Extract the (X, Y) coordinate from the center of the cell holding the provided text.  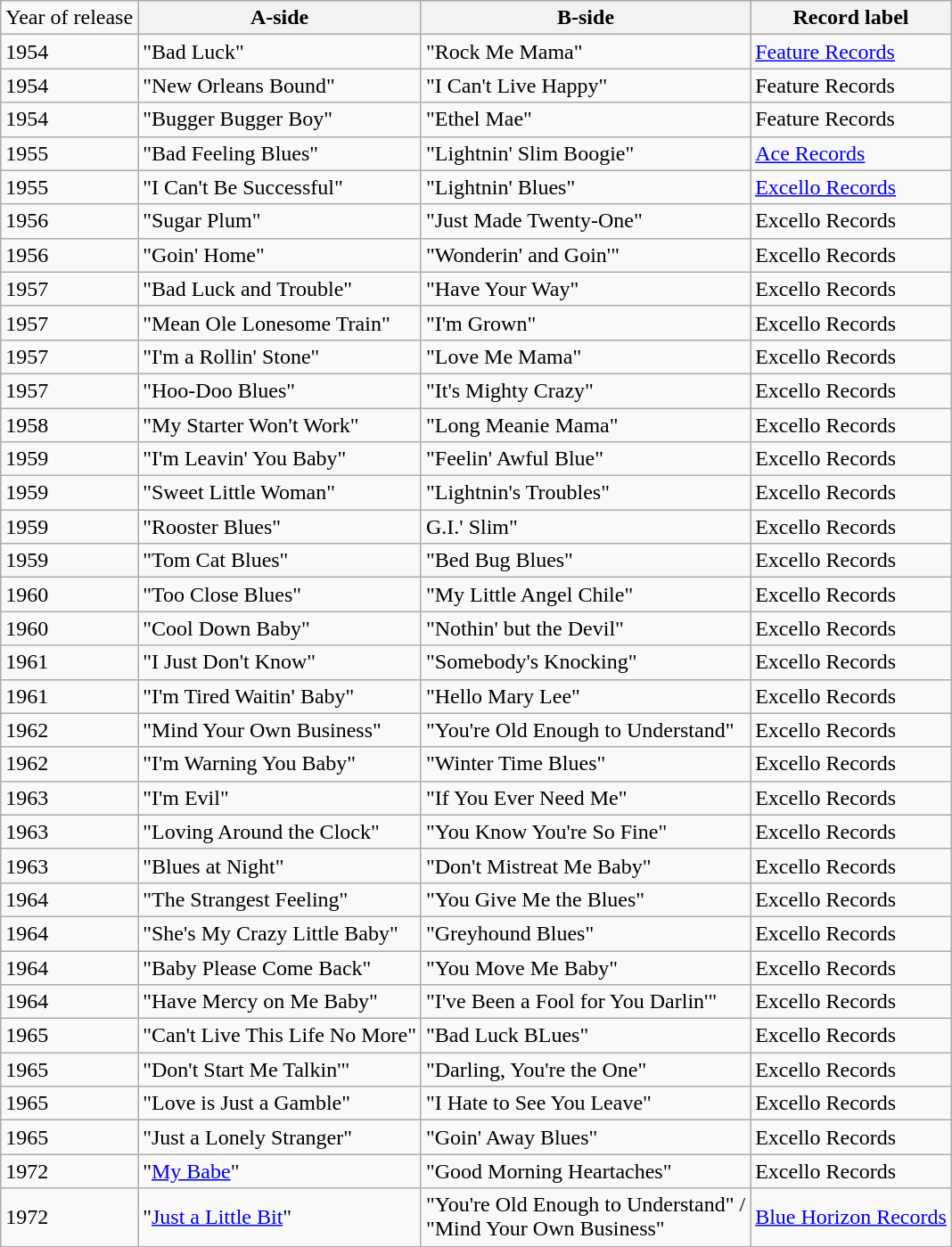
"Mind Your Own Business" (280, 730)
"I'm a Rollin' Stone" (280, 357)
Blue Horizon Records (851, 1218)
"You're Old Enough to Understand" /"Mind Your Own Business" (585, 1218)
"Have Your Way" (585, 289)
"New Orleans Bound" (280, 86)
"Can't Live This Life No More" (280, 1036)
"My Babe" (280, 1171)
"Lightnin's Troubles" (585, 493)
"Bugger Bugger Boy" (280, 119)
"Tom Cat Blues" (280, 561)
"Good Morning Heartaches" (585, 1171)
"Bed Bug Blues" (585, 561)
"Feelin' Awful Blue" (585, 459)
1958 (70, 425)
"Just a Lonely Stranger" (280, 1137)
"Don't Mistreat Me Baby" (585, 866)
"Somebody's Knocking" (585, 662)
"Lightnin' Blues" (585, 187)
"Just Made Twenty-One" (585, 221)
"Baby Please Come Back" (280, 967)
"She's My Crazy Little Baby" (280, 933)
Ace Records (851, 153)
"Don't Start Me Talkin'" (280, 1070)
"It's Mighty Crazy" (585, 390)
"I Can't Live Happy" (585, 86)
"My Starter Won't Work" (280, 425)
"Love Me Mama" (585, 357)
"Bad Luck" (280, 52)
"Mean Ole Lonesome Train" (280, 323)
"Just a Little Bit" (280, 1218)
"I'm Tired Waitin' Baby" (280, 696)
"Ethel Mae" (585, 119)
"Goin' Home" (280, 255)
"I'm Warning You Baby" (280, 764)
"Loving Around the Clock" (280, 832)
"I'm Grown" (585, 323)
"Winter Time Blues" (585, 764)
"You Give Me the Blues" (585, 899)
"Wonderin' and Goin'" (585, 255)
"Bad Feeling Blues" (280, 153)
"If You Ever Need Me" (585, 798)
G.I.' Slim" (585, 527)
A-side (280, 18)
"I'm Evil" (280, 798)
"Too Close Blues" (280, 595)
"Sugar Plum" (280, 221)
"Hello Mary Lee" (585, 696)
"You Move Me Baby" (585, 967)
"Love is Just a Gamble" (280, 1103)
"You Know You're So Fine" (585, 832)
"Blues at Night" (280, 866)
"I'm Leavin' You Baby" (280, 459)
"You're Old Enough to Understand" (585, 730)
"Greyhound Blues" (585, 933)
"Nothin' but the Devil" (585, 628)
"Darling, You're the One" (585, 1070)
"My Little Angel Chile" (585, 595)
"The Strangest Feeling" (280, 899)
"I Hate to See You Leave" (585, 1103)
"Bad Luck and Trouble" (280, 289)
"I Can't Be Successful" (280, 187)
"Cool Down Baby" (280, 628)
"I've Been a Fool for You Darlin'" (585, 1002)
B-side (585, 18)
"Hoo-Doo Blues" (280, 390)
"Rooster Blues" (280, 527)
"Have Mercy on Me Baby" (280, 1002)
"I Just Don't Know" (280, 662)
"Rock Me Mama" (585, 52)
"Bad Luck BLues" (585, 1036)
"Long Meanie Mama" (585, 425)
Year of release (70, 18)
"Sweet Little Woman" (280, 493)
"Goin' Away Blues" (585, 1137)
Record label (851, 18)
"Lightnin' Slim Boogie" (585, 153)
